Return the (X, Y) coordinate for the center point of the cell that contains the specified text.  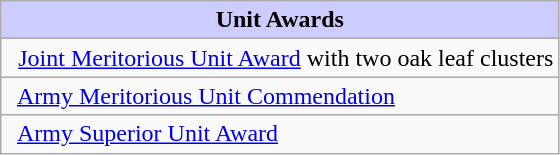
Army Superior Unit Award (280, 134)
Unit Awards (280, 20)
Army Meritorious Unit Commendation (280, 96)
Joint Meritorious Unit Award with two oak leaf clusters (280, 58)
